Pinpoint the cell where the given text exists, returning its (X, Y) midpoint coordinate. 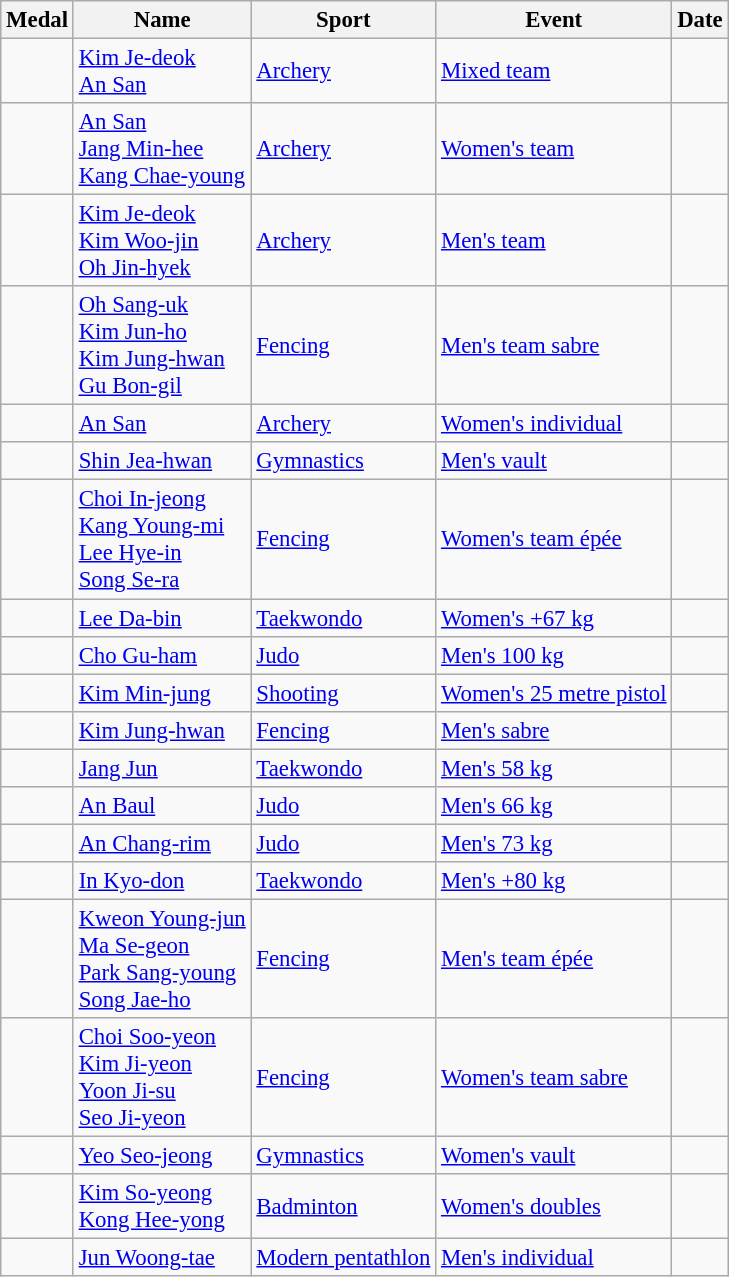
Jang Jun (162, 768)
Men's team épée (554, 958)
In Kyo-don (162, 881)
Men's vault (554, 461)
Mixed team (554, 72)
Event (554, 20)
Men's individual (554, 1258)
Choi Soo-yeonKim Ji-yeonYoon Ji-suSeo Ji-yeon (162, 1078)
Men's 66 kg (554, 806)
Badminton (344, 1206)
Men's +80 kg (554, 881)
Medal (38, 20)
Lee Da-bin (162, 618)
Date (700, 20)
Women's 25 metre pistol (554, 693)
Kim Je-deokAn San (162, 72)
Shin Jea-hwan (162, 461)
Women's team (554, 149)
Men's 58 kg (554, 768)
Shooting (344, 693)
Cho Gu-ham (162, 655)
Kim Jung-hwan (162, 730)
Kim Min-jung (162, 693)
Sport (344, 20)
Women's vault (554, 1156)
Women's individual (554, 424)
An San (162, 424)
Kim So-yeongKong Hee-yong (162, 1206)
An Chang-rim (162, 843)
Men's team sabre (554, 346)
Modern pentathlon (344, 1258)
Women's +67 kg (554, 618)
An SanJang Min-heeKang Chae-young (162, 149)
Kweon Young-junMa Se-geonPark Sang-youngSong Jae-ho (162, 958)
Yeo Seo-jeong (162, 1156)
Women's doubles (554, 1206)
Name (162, 20)
Men's 73 kg (554, 843)
Kim Je-deokKim Woo-jinOh Jin-hyek (162, 241)
Men's sabre (554, 730)
Oh Sang-uk Kim Jun-ho Kim Jung-hwan Gu Bon-gil (162, 346)
Men's team (554, 241)
Men's 100 kg (554, 655)
Jun Woong-tae (162, 1258)
Women's team épée (554, 540)
Choi In-jeongKang Young-miLee Hye-inSong Se-ra (162, 540)
An Baul (162, 806)
Women's team sabre (554, 1078)
